Identify which cell holds the provided text, then report its (x, y) central coordinate. 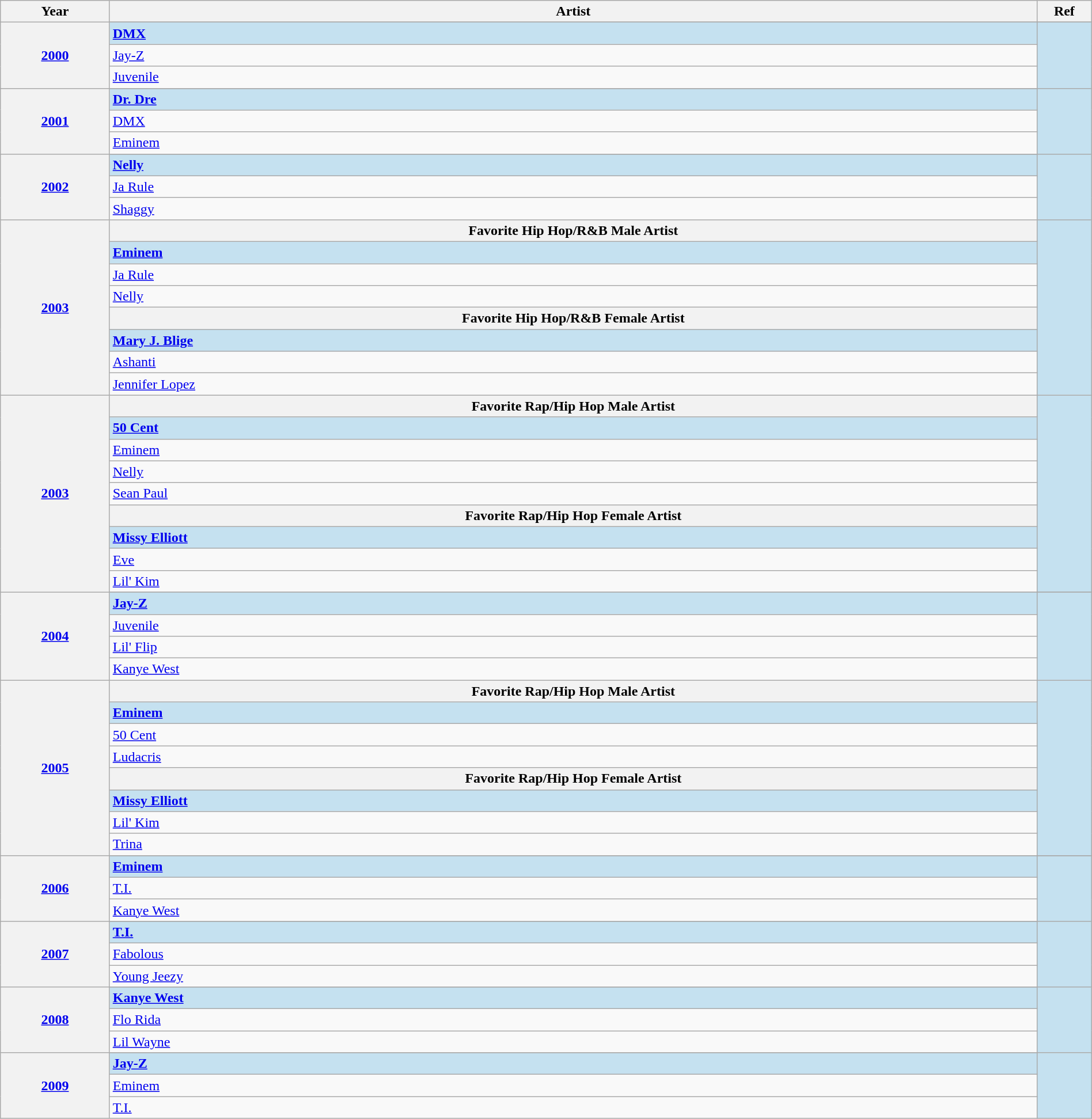
Ludacris (573, 757)
2001 (55, 121)
2009 (55, 1086)
Dr. Dre (573, 99)
Flo Rida (573, 1020)
Sean Paul (573, 494)
Artist (573, 12)
Fabolous (573, 954)
Eve (573, 559)
Favorite Hip Hop/R&B Male Artist (573, 230)
Favorite Hip Hop/R&B Female Artist (573, 318)
Lil' Flip (573, 647)
Ref (1064, 12)
2007 (55, 954)
2008 (55, 1020)
2002 (55, 187)
2000 (55, 55)
Trina (573, 844)
Lil Wayne (573, 1042)
Mary J. Blige (573, 340)
2006 (55, 888)
Jennifer Lopez (573, 384)
2004 (55, 636)
Ashanti (573, 362)
Young Jeezy (573, 976)
Year (55, 12)
Shaggy (573, 208)
2005 (55, 768)
